Return [x, y] of the center of cell containing provided text 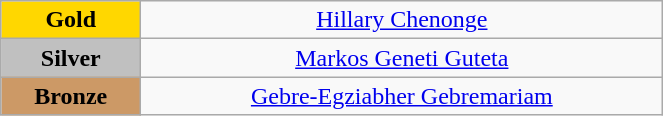
Silver [71, 58]
Gebre-Egziabher Gebremariam [402, 96]
Markos Geneti Guteta [402, 58]
Gold [71, 20]
Hillary Chenonge [402, 20]
Bronze [71, 96]
